Pinpoint the cell where the given text exists, returning its [x, y] midpoint coordinate. 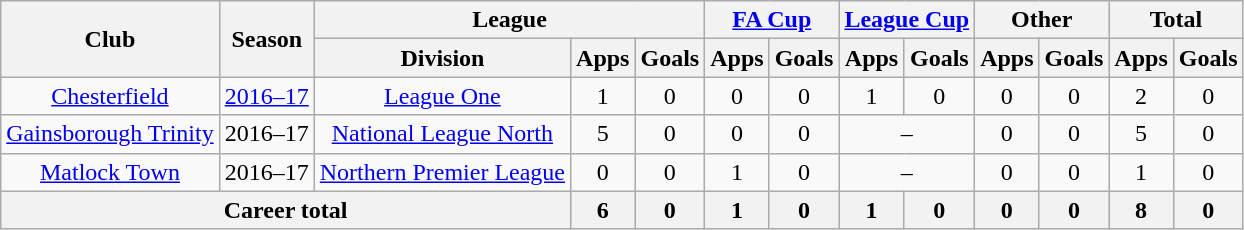
Gainsborough Trinity [110, 134]
Northern Premier League [442, 172]
Career total [286, 210]
Club [110, 39]
Chesterfield [110, 96]
Total [1176, 20]
Season [266, 39]
League One [442, 96]
National League North [442, 134]
6 [603, 210]
Other [1042, 20]
League [509, 20]
2 [1141, 96]
League Cup [907, 20]
Division [442, 58]
FA Cup [772, 20]
Matlock Town [110, 172]
8 [1141, 210]
